Determine the [x, y] coordinate at the center of the cell enclosing the given text.  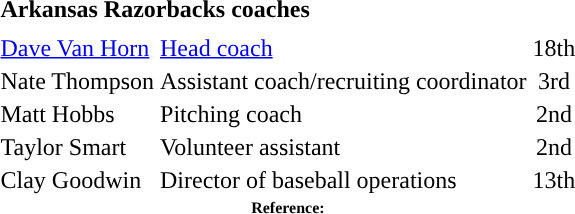
Head coach [344, 48]
Assistant coach/recruiting coordinator [344, 81]
Volunteer assistant [344, 147]
Pitching coach [344, 114]
Director of baseball operations [344, 180]
